Return the [x, y] coordinate for the center point of the cell that contains the specified text.  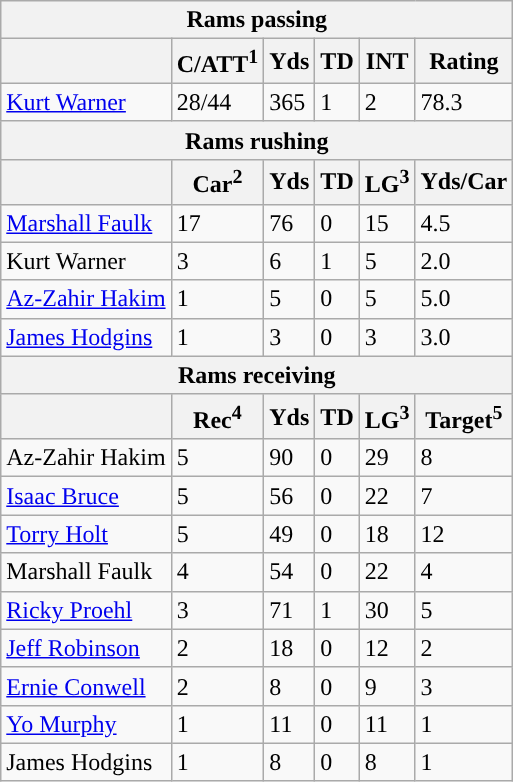
Isaac Bruce [86, 496]
71 [290, 610]
Yds/Car [464, 182]
Rams passing [257, 20]
30 [387, 610]
Ricky Proehl [86, 610]
29 [387, 458]
Target5 [464, 416]
INT [387, 62]
5.0 [464, 299]
C/ATT1 [218, 62]
2.0 [464, 261]
Car2 [218, 182]
Ernie Conwell [86, 686]
Rams rushing [257, 140]
3.0 [464, 337]
9 [387, 686]
Rams receiving [257, 375]
Yo Murphy [86, 724]
Rating [464, 62]
76 [290, 223]
54 [290, 572]
Torry Holt [86, 534]
78.3 [464, 102]
6 [290, 261]
56 [290, 496]
90 [290, 458]
15 [387, 223]
Rec4 [218, 416]
365 [290, 102]
4.5 [464, 223]
28/44 [218, 102]
49 [290, 534]
Jeff Robinson [86, 648]
17 [218, 223]
7 [464, 496]
